Search for the cell housing the specified text and yield its (X, Y) center coordinate. 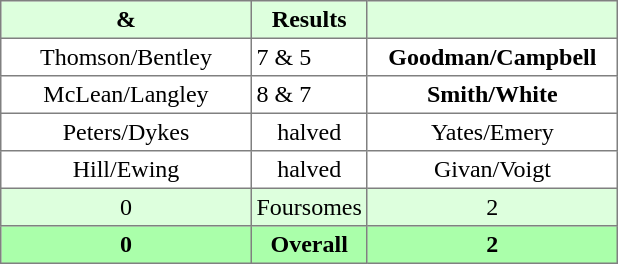
McLean/Langley (126, 95)
Goodman/Campbell (492, 57)
7 & 5 (309, 57)
8 & 7 (309, 95)
Givan/Voigt (492, 170)
Thomson/Bentley (126, 57)
& (126, 20)
Smith/White (492, 95)
Peters/Dykes (126, 132)
Yates/Emery (492, 132)
Results (309, 20)
Overall (309, 245)
Hill/Ewing (126, 170)
Foursomes (309, 207)
